Extract the (x, y) coordinate from the center of the cell holding the provided text.  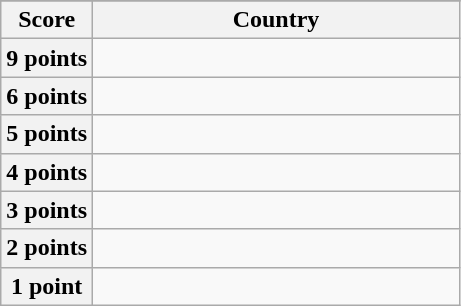
1 point (47, 286)
5 points (47, 134)
3 points (47, 210)
Score (47, 20)
9 points (47, 58)
Country (276, 20)
4 points (47, 172)
2 points (47, 248)
6 points (47, 96)
